Extract the (x, y) coordinate from the center of the cell holding the provided text.  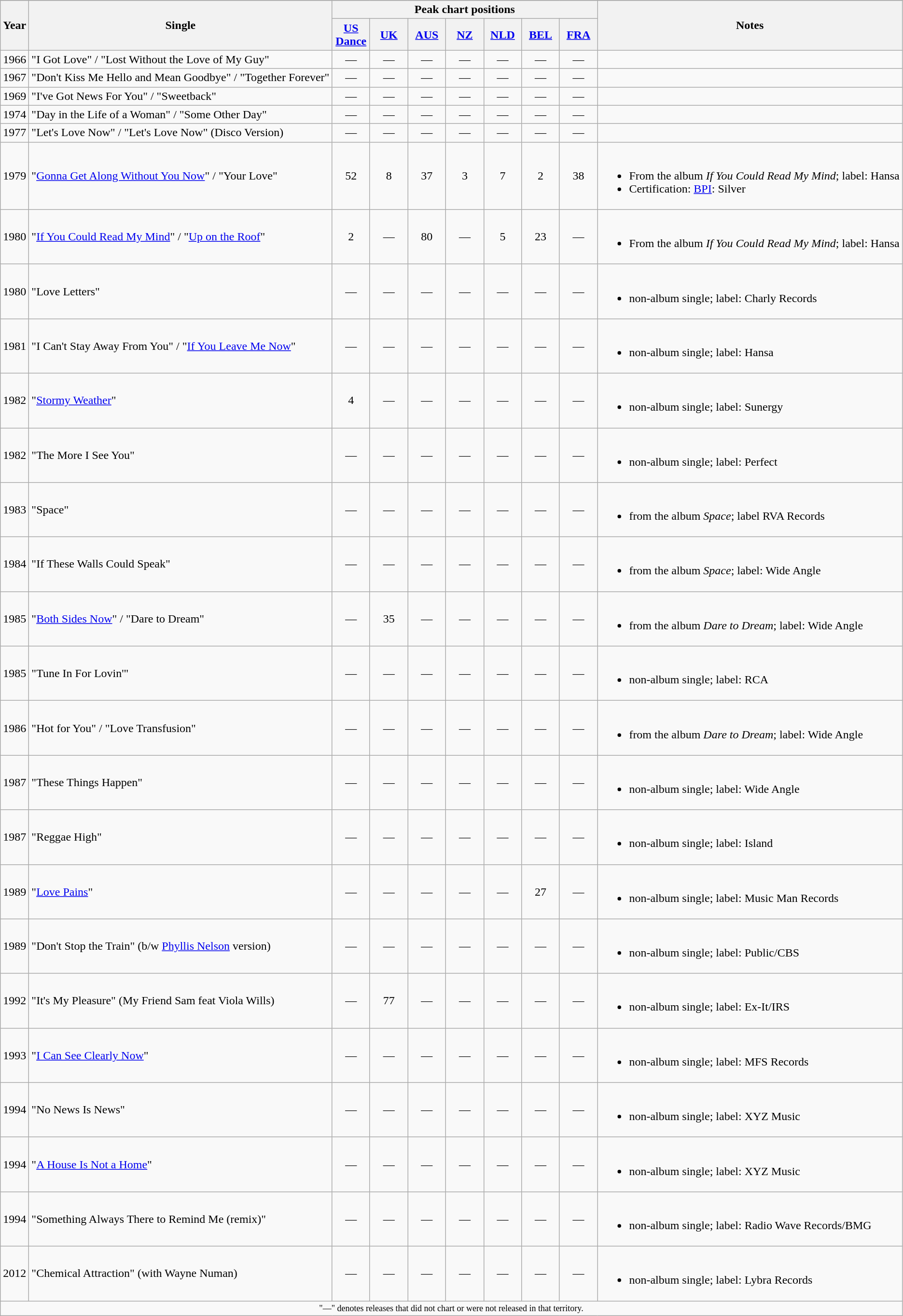
from the album Space; label: Wide Angle (750, 565)
1981 (14, 346)
"Love Letters" (181, 291)
Notes (750, 25)
non-album single; label: Ex-It/IRS (750, 1001)
non-album single; label: Island (750, 837)
3 (465, 176)
27 (541, 892)
BEL (541, 35)
1992 (14, 1001)
38 (578, 176)
"If These Walls Could Speak" (181, 565)
non-album single; label: Lybra Records (750, 1273)
80 (427, 236)
Peak chart positions (465, 10)
NLD (503, 35)
"Don't Kiss Me Hello and Mean Goodbye" / "Together Forever" (181, 78)
1967 (14, 78)
"No News Is News" (181, 1110)
1974 (14, 114)
"Day in the Life of a Woman" / "Some Other Day" (181, 114)
non-album single; label: Sunergy (750, 401)
23 (541, 236)
"I Can't Stay Away From You" / "If You Leave Me Now" (181, 346)
35 (389, 619)
1966 (14, 59)
non-album single; label: RCA (750, 674)
non-album single; label: MFS Records (750, 1055)
"Something Always There to Remind Me (remix)" (181, 1219)
From the album If You Could Read My Mind; label: Hansa (750, 236)
1986 (14, 728)
"The More I See You" (181, 455)
4 (351, 401)
"Space" (181, 510)
"A House Is Not a Home" (181, 1164)
52 (351, 176)
"Stormy Weather" (181, 401)
77 (389, 1001)
1979 (14, 176)
"I Got Love" / "Lost Without the Love of My Guy" (181, 59)
UK (389, 35)
1983 (14, 510)
37 (427, 176)
non-album single; label: Hansa (750, 346)
8 (389, 176)
AUS (427, 35)
from the album Space; label RVA Records (750, 510)
"—" denotes releases that did not chart or were not released in that territory. (452, 1309)
"Love Pains" (181, 892)
From the album If You Could Read My Mind; label: HansaCertification: BPI: Silver (750, 176)
US Dance (351, 35)
Single (181, 25)
"I Can See Clearly Now" (181, 1055)
non-album single; label: Charly Records (750, 291)
"Reggae High" (181, 837)
"Let's Love Now" / "Let's Love Now" (Disco Version) (181, 133)
"I've Got News For You" / "Sweetback" (181, 96)
5 (503, 236)
non-album single; label: Perfect (750, 455)
non-album single; label: Music Man Records (750, 892)
"Chemical Attraction" (with Wayne Numan) (181, 1273)
2012 (14, 1273)
"Hot for You" / "Love Transfusion" (181, 728)
"Don't Stop the Train" (b/w Phyllis Nelson version) (181, 946)
FRA (578, 35)
1984 (14, 565)
Year (14, 25)
"Gonna Get Along Without You Now" / "Your Love" (181, 176)
"These Things Happen" (181, 783)
"Tune In For Lovin'" (181, 674)
non-album single; label: Wide Angle (750, 783)
non-album single; label: Public/CBS (750, 946)
1969 (14, 96)
"It's My Pleasure" (My Friend Sam feat Viola Wills) (181, 1001)
1993 (14, 1055)
"If You Could Read My Mind" / "Up on the Roof" (181, 236)
1977 (14, 133)
non-album single; label: Radio Wave Records/BMG (750, 1219)
"Both Sides Now" / "Dare to Dream" (181, 619)
NZ (465, 35)
7 (503, 176)
